Locate the cell with the specified text and output its (X, Y) center coordinate. 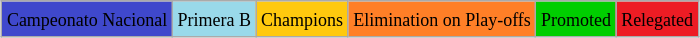
Elimination on Play-offs (442, 19)
Primera B (214, 19)
Champions (302, 19)
Campeonato Nacional (88, 19)
Relegated (657, 19)
Promoted (576, 19)
